Identify which cell holds the provided text, then report its [x, y] central coordinate. 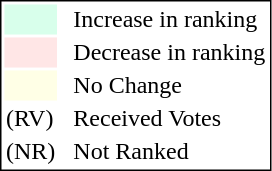
Not Ranked [170, 151]
No Change [170, 85]
Decrease in ranking [170, 53]
(RV) [30, 119]
Increase in ranking [170, 19]
Received Votes [170, 119]
(NR) [30, 151]
